From the cell containing the given text, extract its center point as (x, y) coordinate. 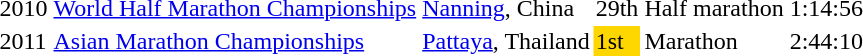
Marathon (714, 41)
Asian Marathon Championships (235, 41)
Pattaya, Thailand (506, 41)
1st (617, 41)
